Provide the [x, y] coordinate of the cell's center where the given text is located.  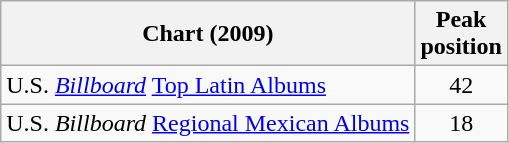
42 [461, 85]
U.S. Billboard Regional Mexican Albums [208, 123]
Chart (2009) [208, 34]
Peakposition [461, 34]
U.S. Billboard Top Latin Albums [208, 85]
18 [461, 123]
